Scan for the cell matching the given text and deliver its [X, Y] coordinate at center. 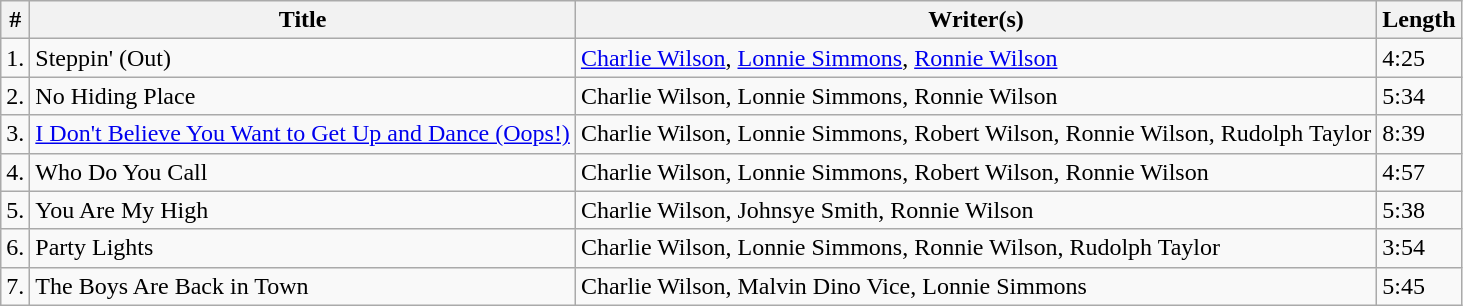
4:57 [1419, 172]
Charlie Wilson, Lonnie Simmons, Robert Wilson, Ronnie Wilson [976, 172]
8:39 [1419, 134]
6. [16, 248]
7. [16, 286]
Length [1419, 20]
You Are My High [303, 210]
Party Lights [303, 248]
The Boys Are Back in Town [303, 286]
3:54 [1419, 248]
5. [16, 210]
3. [16, 134]
# [16, 20]
Charlie Wilson, Johnsye Smith, Ronnie Wilson [976, 210]
I Don't Believe You Want to Get Up and Dance (Oops!) [303, 134]
5:45 [1419, 286]
1. [16, 58]
2. [16, 96]
Charlie Wilson, Malvin Dino Vice, Lonnie Simmons [976, 286]
Charlie Wilson, Lonnie Simmons, Robert Wilson, Ronnie Wilson, Rudolph Taylor [976, 134]
4:25 [1419, 58]
No Hiding Place [303, 96]
5:38 [1419, 210]
Title [303, 20]
Steppin' (Out) [303, 58]
Who Do You Call [303, 172]
Charlie Wilson, Lonnie Simmons, Ronnie Wilson, Rudolph Taylor [976, 248]
4. [16, 172]
5:34 [1419, 96]
Writer(s) [976, 20]
